Locate the cell with the specified text and output its (x, y) center coordinate. 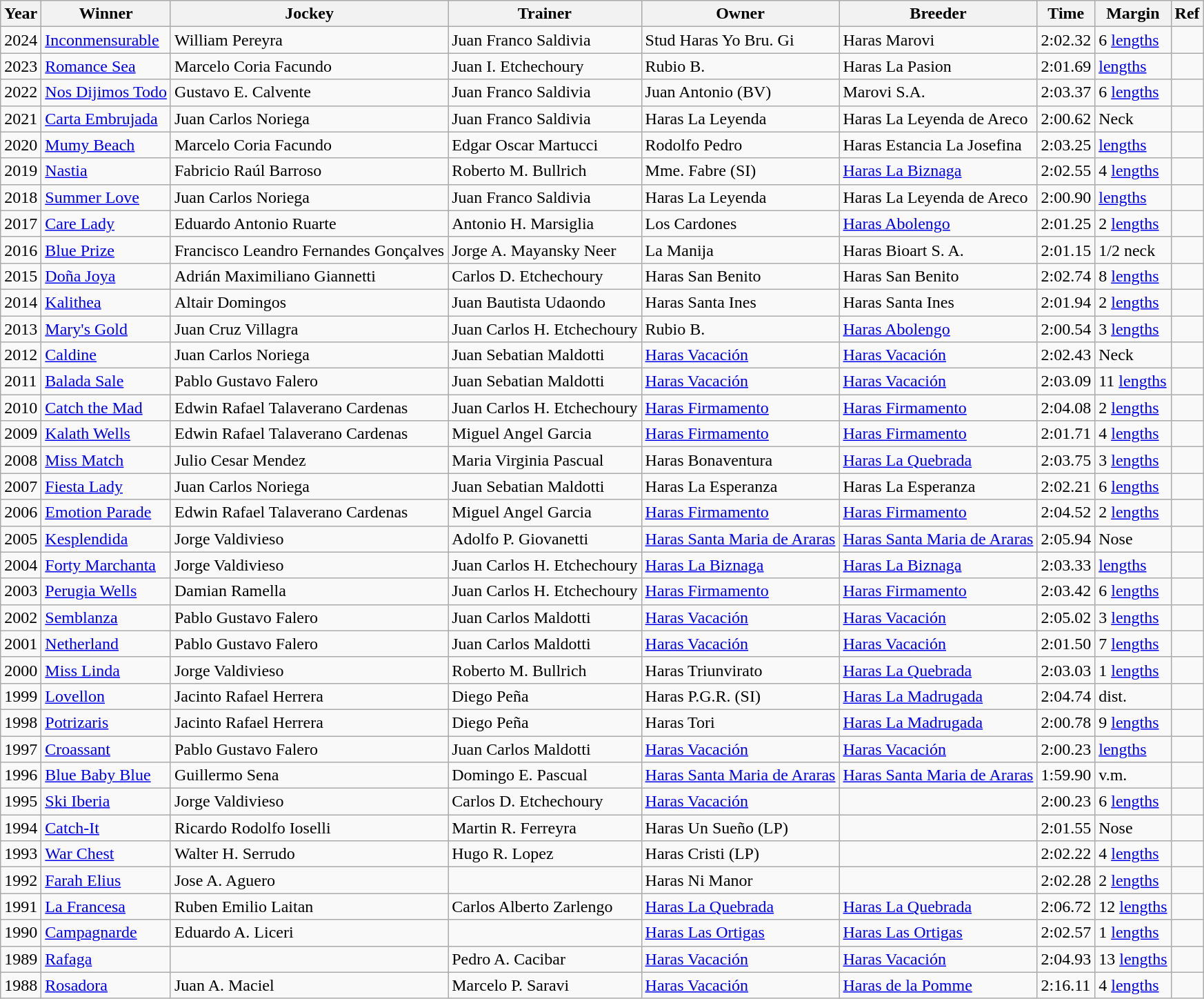
1998 (21, 722)
Trainer (545, 14)
Rafaga (106, 959)
Adolfo P. Giovanetti (545, 539)
Nos Dijimos Todo (106, 92)
1999 (21, 696)
2012 (21, 355)
Carlos Alberto Zarlengo (545, 907)
Damian Ramella (309, 591)
13 lengths (1133, 959)
dist. (1133, 696)
2:01.25 (1066, 224)
Kalath Wells (106, 434)
2:01.71 (1066, 434)
Catch the Mad (106, 408)
2024 (21, 40)
2:01.69 (1066, 66)
Hugo R. Lopez (545, 854)
Fabricio Raúl Barroso (309, 171)
2:01.50 (1066, 644)
Juan Antonio (BV) (741, 92)
Winner (106, 14)
1989 (21, 959)
Haras Tori (741, 722)
2016 (21, 250)
11 lengths (1133, 382)
Croassant (106, 749)
Summer Love (106, 197)
1988 (21, 985)
Juan I. Etchechoury (545, 66)
Juan Bautista Udaondo (545, 302)
2:00.62 (1066, 119)
2:04.93 (1066, 959)
Antonio H. Marsiglia (545, 224)
Semblanza (106, 617)
2:02.55 (1066, 171)
Doña Joya (106, 276)
Jockey (309, 14)
Blue Prize (106, 250)
2019 (21, 171)
Pedro A. Cacibar (545, 959)
2:00.54 (1066, 329)
Nastia (106, 171)
2:03.03 (1066, 670)
War Chest (106, 854)
2:16.11 (1066, 985)
2008 (21, 460)
1990 (21, 933)
2001 (21, 644)
2002 (21, 617)
1997 (21, 749)
Edgar Oscar Martucci (545, 145)
Fiesta Lady (106, 486)
Year (21, 14)
2:06.72 (1066, 907)
Haras Marovi (938, 40)
2011 (21, 382)
La Francesa (106, 907)
Mary's Gold (106, 329)
2005 (21, 539)
Marcelo P. Saravi (545, 985)
1992 (21, 880)
Netherland (106, 644)
Ricardo Rodolfo Ioselli (309, 828)
Jorge A. Mayansky Neer (545, 250)
2:03.09 (1066, 382)
2004 (21, 565)
2:00.90 (1066, 197)
Martin R. Ferreyra (545, 828)
Kalithea (106, 302)
2:02.57 (1066, 933)
2022 (21, 92)
2:03.33 (1066, 565)
2:04.74 (1066, 696)
Romance Sea (106, 66)
Haras Un Sueño (LP) (741, 828)
William Pereyra (309, 40)
Emotion Parade (106, 513)
Ski Iberia (106, 802)
Campagnarde (106, 933)
Marovi S.A. (938, 92)
Stud Haras Yo Bru. Gi (741, 40)
Ref (1187, 14)
2:02.43 (1066, 355)
Haras Bioart S. A. (938, 250)
7 lengths (1133, 644)
Haras Ni Manor (741, 880)
2:03.37 (1066, 92)
Margin (1133, 14)
Rosadora (106, 985)
Carta Embrujada (106, 119)
1991 (21, 907)
2006 (21, 513)
Haras Bonaventura (741, 460)
Haras de la Pomme (938, 985)
2:02.28 (1066, 880)
Juan A. Maciel (309, 985)
Haras Estancia La Josefina (938, 145)
Guillermo Sena (309, 775)
Ruben Emilio Laitan (309, 907)
Eduardo A. Liceri (309, 933)
Miss Linda (106, 670)
Inconmensurable (106, 40)
Caldine (106, 355)
2:03.42 (1066, 591)
2014 (21, 302)
v.m. (1133, 775)
2:02.74 (1066, 276)
Eduardo Antonio Ruarte (309, 224)
Kesplendida (106, 539)
Julio Cesar Mendez (309, 460)
2009 (21, 434)
1996 (21, 775)
Balada Sale (106, 382)
2007 (21, 486)
2018 (21, 197)
Care Lady (106, 224)
2:04.52 (1066, 513)
2:05.02 (1066, 617)
2003 (21, 591)
Haras P.G.R. (SI) (741, 696)
2:00.78 (1066, 722)
2:02.32 (1066, 40)
Blue Baby Blue (106, 775)
2:02.22 (1066, 854)
1993 (21, 854)
2000 (21, 670)
Time (1066, 14)
Haras Triunvirato (741, 670)
Miss Match (106, 460)
Jose A. Aguero (309, 880)
1995 (21, 802)
Altair Domingos (309, 302)
2017 (21, 224)
2:02.21 (1066, 486)
Potrizaris (106, 722)
2:01.55 (1066, 828)
Mumy Beach (106, 145)
2:01.15 (1066, 250)
Haras La Pasion (938, 66)
Domingo E. Pascual (545, 775)
2021 (21, 119)
Perugia Wells (106, 591)
1994 (21, 828)
2020 (21, 145)
2:03.25 (1066, 145)
Maria Virginia Pascual (545, 460)
Breeder (938, 14)
1/2 neck (1133, 250)
2010 (21, 408)
Walter H. Serrudo (309, 854)
2:05.94 (1066, 539)
Lovellon (106, 696)
8 lengths (1133, 276)
Rodolfo Pedro (741, 145)
Mme. Fabre (SI) (741, 171)
Francisco Leandro Fernandes Gonçalves (309, 250)
2023 (21, 66)
Gustavo E. Calvente (309, 92)
2:04.08 (1066, 408)
12 lengths (1133, 907)
2013 (21, 329)
Haras Cristi (LP) (741, 854)
Owner (741, 14)
Farah Elius (106, 880)
Los Cardones (741, 224)
Juan Cruz Villagra (309, 329)
Catch-It (106, 828)
2:01.94 (1066, 302)
2015 (21, 276)
9 lengths (1133, 722)
La Manija (741, 250)
Adrián Maximiliano Giannetti (309, 276)
Forty Marchanta (106, 565)
2:03.75 (1066, 460)
1:59.90 (1066, 775)
